Find where the given text appears and provide that cell's center as (X, Y) coordinate. 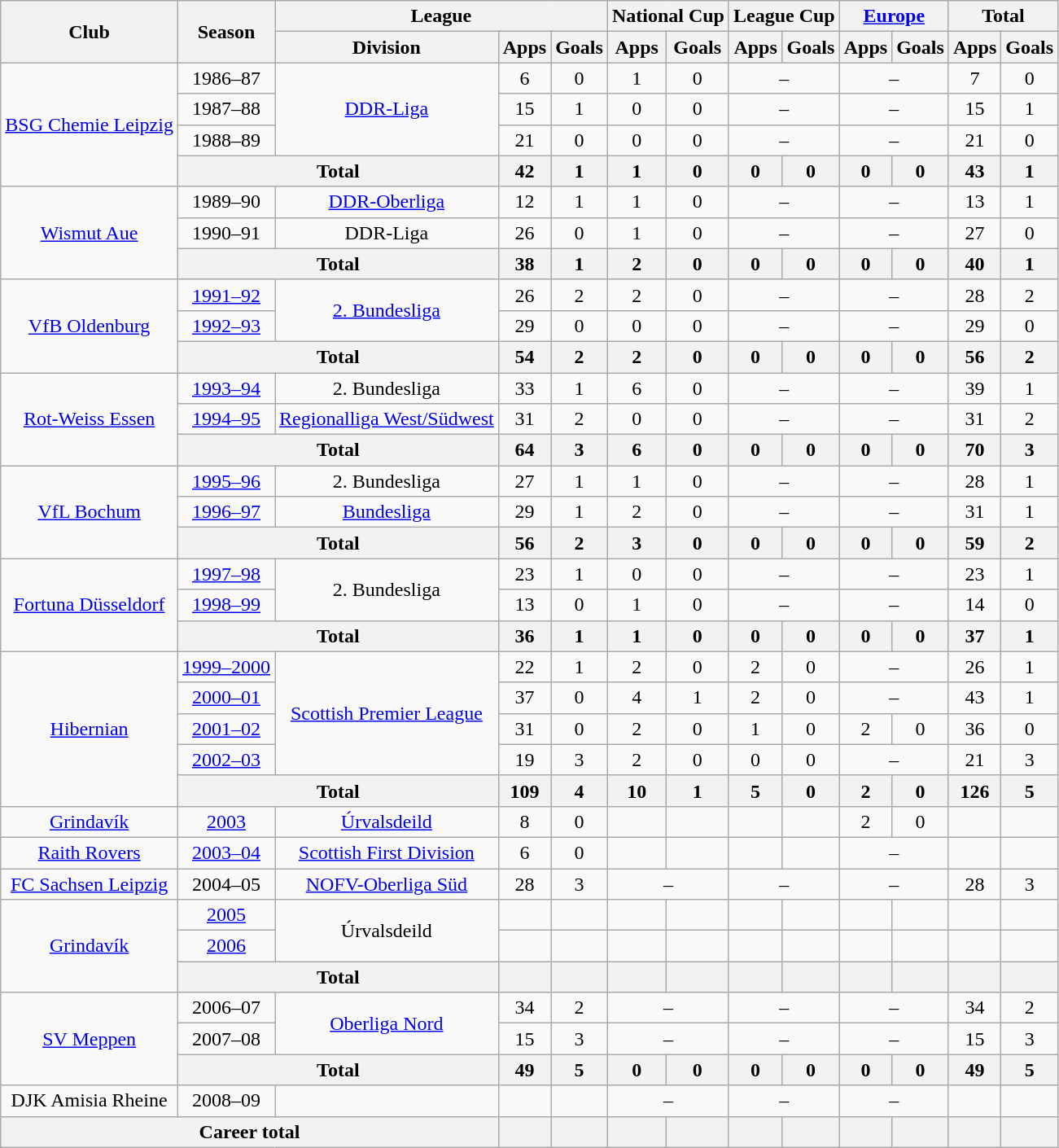
59 (974, 543)
2008–09 (226, 1101)
70 (974, 450)
1991–92 (226, 295)
DJK Amisia Rheine (90, 1101)
38 (524, 264)
Regionalliga West/Südwest (387, 419)
2000–01 (226, 698)
2006 (226, 946)
126 (974, 791)
League Cup (784, 16)
Bundesliga (387, 512)
Wismut Aue (90, 233)
10 (637, 791)
DDR-Oberliga (387, 202)
2003 (226, 822)
1993–94 (226, 388)
2003–04 (226, 852)
19 (524, 760)
8 (524, 822)
42 (524, 171)
Hibernian (90, 729)
Scottish First Division (387, 852)
Season (226, 32)
1994–95 (226, 419)
League (441, 16)
Rot-Weiss Essen (90, 419)
39 (974, 388)
2006–07 (226, 1008)
1997–98 (226, 574)
BSG Chemie Leipzig (90, 125)
SV Meppen (90, 1039)
1989–90 (226, 202)
VfL Bochum (90, 512)
1995–96 (226, 481)
1996–97 (226, 512)
33 (524, 388)
1987–88 (226, 109)
1986–87 (226, 78)
Oberliga Nord (387, 1023)
7 (974, 78)
National Cup (667, 16)
54 (524, 357)
Fortuna Düsseldorf (90, 605)
Raith Rovers (90, 852)
FC Sachsen Leipzig (90, 883)
2007–08 (226, 1039)
NOFV-Oberliga Süd (387, 883)
1992–93 (226, 326)
Club (90, 32)
2001–02 (226, 729)
14 (974, 605)
2004–05 (226, 883)
Career total (249, 1132)
2005 (226, 915)
12 (524, 202)
2002–03 (226, 760)
1988–89 (226, 140)
40 (974, 264)
VfB Oldenburg (90, 326)
22 (524, 667)
1998–99 (226, 605)
Division (387, 47)
Scottish Premier League (387, 713)
1990–91 (226, 233)
1999–2000 (226, 667)
Europe (894, 16)
64 (524, 450)
109 (524, 791)
